Provide the (X, Y) coordinate of the cell's center where the given text is located.  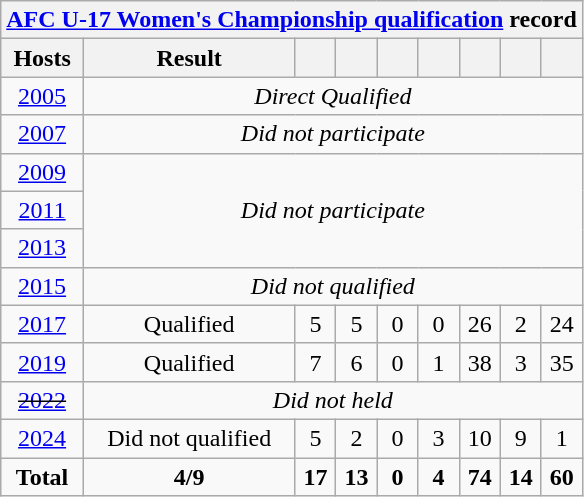
2007 (42, 134)
2011 (42, 210)
Total (42, 477)
Hosts (42, 58)
7 (316, 362)
2022 (42, 400)
2019 (42, 362)
4/9 (189, 477)
35 (562, 362)
74 (480, 477)
2009 (42, 172)
2024 (42, 438)
2017 (42, 324)
38 (480, 362)
24 (562, 324)
Result (189, 58)
10 (480, 438)
17 (316, 477)
26 (480, 324)
Did not held (332, 400)
60 (562, 477)
2015 (42, 286)
9 (520, 438)
2005 (42, 96)
13 (356, 477)
2013 (42, 248)
6 (356, 362)
4 (438, 477)
AFC U-17 Women's Championship qualification record (292, 20)
Direct Qualified (332, 96)
14 (520, 477)
